Pinpoint the cell where the given text exists, returning its (X, Y) midpoint coordinate. 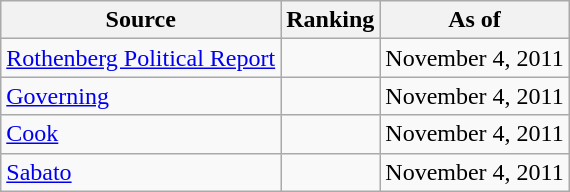
Source (141, 20)
As of (474, 20)
Governing (141, 96)
Ranking (330, 20)
Cook (141, 134)
Rothenberg Political Report (141, 58)
Sabato (141, 172)
